For the text-containing cell, return its midpoint in [x, y] coordinate format. 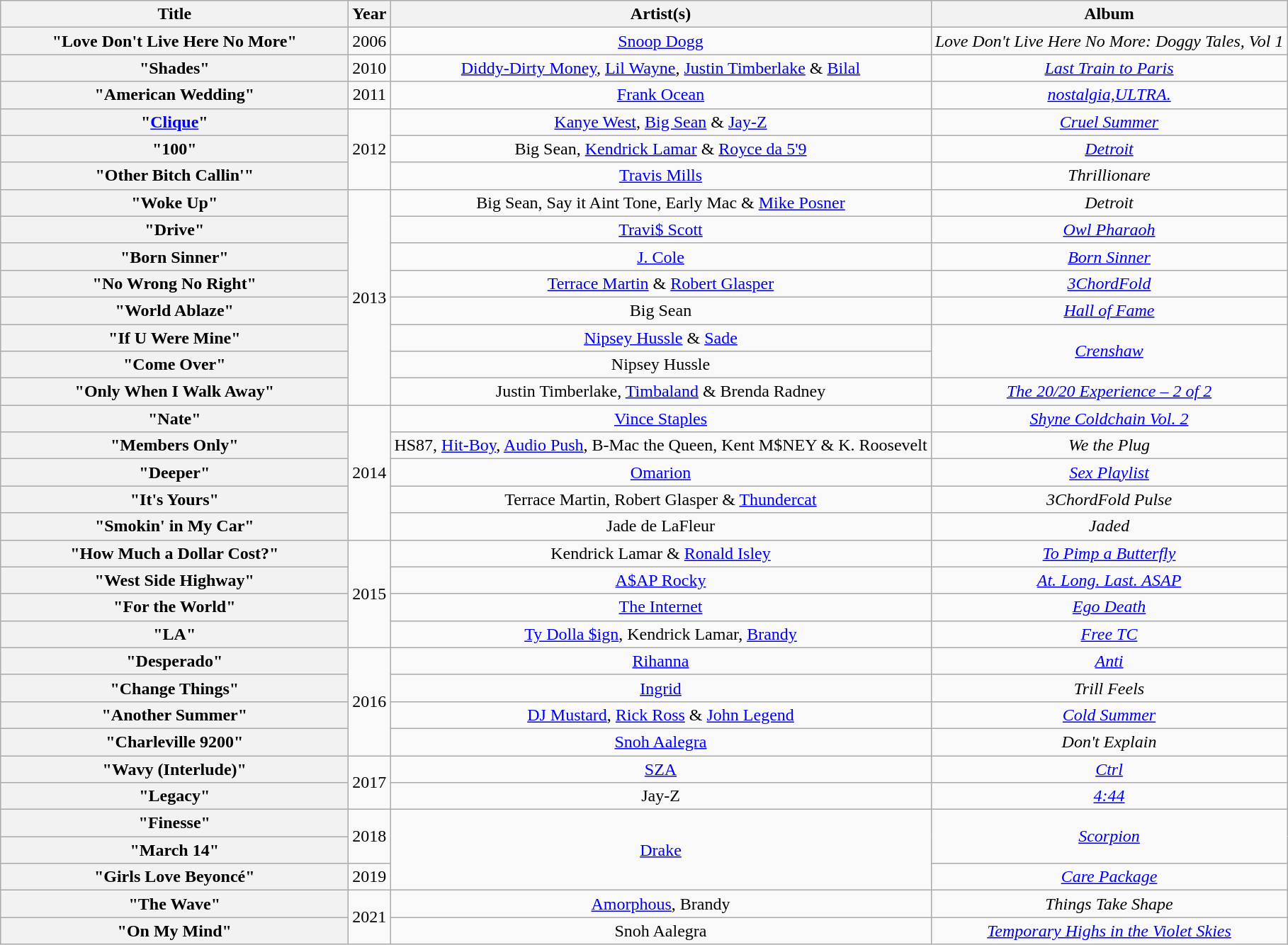
Vince Staples [660, 419]
2011 [370, 95]
Travi$ Scott [660, 230]
Travis Mills [660, 176]
"Other Bitch Callin'" [174, 176]
Care Package [1109, 877]
Anti [1109, 661]
"Only When I Walk Away" [174, 392]
2012 [370, 149]
"Members Only" [174, 446]
Ty Dolla $ign, Kendrick Lamar, Brandy [660, 634]
3ChordFold Pulse [1109, 499]
Title [174, 14]
To Pimp a Butterfly [1109, 553]
Trill Feels [1109, 688]
"Drive" [174, 230]
2019 [370, 877]
"Born Sinner" [174, 256]
The 20/20 Experience – 2 of 2 [1109, 392]
Kendrick Lamar & Ronald Isley [660, 553]
"Clique" [174, 122]
"Finesse" [174, 823]
"Deeper" [174, 472]
"How Much a Dollar Cost?" [174, 553]
SZA [660, 769]
"Change Things" [174, 688]
Terrace Martin & Robert Glasper [660, 283]
A$AP Rocky [660, 580]
"Desperado" [174, 661]
Frank Ocean [660, 95]
Hall of Fame [1109, 310]
"On My Mind" [174, 931]
2015 [370, 594]
"March 14" [174, 850]
Owl Pharaoh [1109, 230]
Kanye West, Big Sean & Jay-Z [660, 122]
Ego Death [1109, 607]
The Internet [660, 607]
HS87, Hit-Boy, Audio Push, B-Mac the Queen, Kent M$NEY & K. Roosevelt [660, 446]
Ingrid [660, 688]
"If U Were Mine" [174, 338]
"Girls Love Beyoncé" [174, 877]
Big Sean, Say it Aint Tone, Early Mac & Mike Posner [660, 203]
Big Sean [660, 310]
"Nate" [174, 419]
Nipsey Hussle [660, 365]
"Love Don't Live Here No More" [174, 41]
"It's Yours" [174, 499]
4:44 [1109, 796]
Snoop Dogg [660, 41]
Jay-Z [660, 796]
"World Ablaze" [174, 310]
Crenshaw [1109, 351]
2018 [370, 837]
"American Wedding" [174, 95]
"For the World" [174, 607]
"100" [174, 149]
"Charleville 9200" [174, 742]
2017 [370, 782]
2006 [370, 41]
"Shades" [174, 68]
nostalgia,ULTRA. [1109, 95]
Jaded [1109, 526]
Thrillionare [1109, 176]
Big Sean, Kendrick Lamar & Royce da 5'9 [660, 149]
Year [370, 14]
Artist(s) [660, 14]
Justin Timberlake, Timbaland & Brenda Radney [660, 392]
Don't Explain [1109, 742]
2010 [370, 68]
Cold Summer [1109, 715]
Nipsey Hussle & Sade [660, 338]
Temporary Highs in the Violet Skies [1109, 931]
Drake [660, 850]
Last Train to Paris [1109, 68]
Jade de LaFleur [660, 526]
"Wavy (Interlude)" [174, 769]
"The Wave" [174, 904]
Born Sinner [1109, 256]
Rihanna [660, 661]
2014 [370, 472]
Diddy-Dirty Money, Lil Wayne, Justin Timberlake & Bilal [660, 68]
Terrace Martin, Robert Glasper & Thundercat [660, 499]
2013 [370, 297]
Cruel Summer [1109, 122]
2021 [370, 917]
"Another Summer" [174, 715]
Amorphous, Brandy [660, 904]
"No Wrong No Right" [174, 283]
Shyne Coldchain Vol. 2 [1109, 419]
"LA" [174, 634]
DJ Mustard, Rick Ross & John Legend [660, 715]
"West Side Highway" [174, 580]
"Woke Up" [174, 203]
"Come Over" [174, 365]
J. Cole [660, 256]
Free TC [1109, 634]
Ctrl [1109, 769]
Things Take Shape [1109, 904]
Sex Playlist [1109, 472]
Omarion [660, 472]
Love Don't Live Here No More: Doggy Tales, Vol 1 [1109, 41]
At. Long. Last. ASAP [1109, 580]
Album [1109, 14]
We the Plug [1109, 446]
3ChordFold [1109, 283]
"Legacy" [174, 796]
Scorpion [1109, 837]
2016 [370, 701]
"Smokin' in My Car" [174, 526]
